Capture the cell that displays the provided text and extract its [x, y] central coordinate. 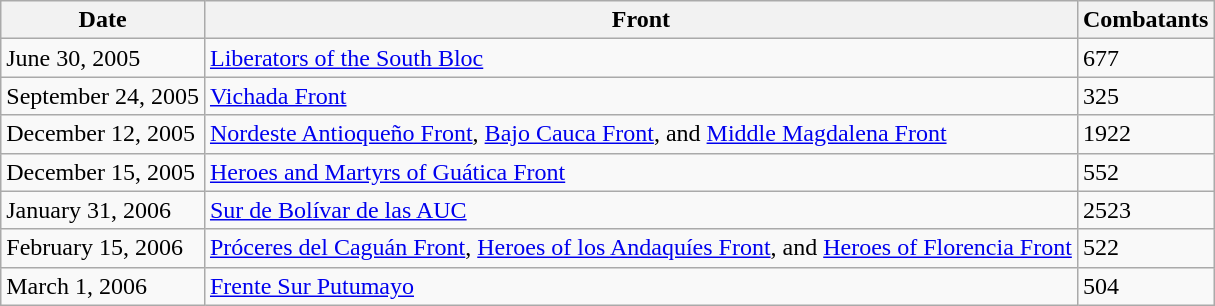
Liberators of the South Bloc [640, 58]
March 1, 2006 [103, 286]
Frente Sur Putumayo [640, 286]
Vichada Front [640, 96]
Date [103, 20]
Heroes and Martyrs of Guática Front [640, 172]
677 [1145, 58]
504 [1145, 286]
February 15, 2006 [103, 248]
1922 [1145, 134]
September 24, 2005 [103, 96]
2523 [1145, 210]
Front [640, 20]
Próceres del Caguán Front, Heroes of los Andaquíes Front, and Heroes of Florencia Front [640, 248]
January 31, 2006 [103, 210]
December 15, 2005 [103, 172]
325 [1145, 96]
552 [1145, 172]
Combatants [1145, 20]
June 30, 2005 [103, 58]
Nordeste Antioqueño Front, Bajo Cauca Front, and Middle Magdalena Front [640, 134]
522 [1145, 248]
December 12, 2005 [103, 134]
Sur de Bolívar de las AUC [640, 210]
